From the cell containing the given text, extract its center point as (x, y) coordinate. 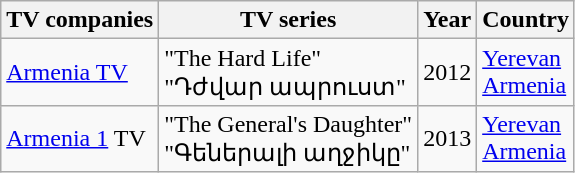
Year (448, 20)
TV series (288, 20)
"The Hard Life""Դժվար ապրուստ" (288, 72)
"The General's Daughter""Գեներալի աղջիկը" (288, 138)
Country (526, 20)
Armenia TV (80, 72)
Armenia 1 TV (80, 138)
2012 (448, 72)
TV companies (80, 20)
2013 (448, 138)
